Return the [X, Y] coordinate for the center point of the cell that contains the specified text.  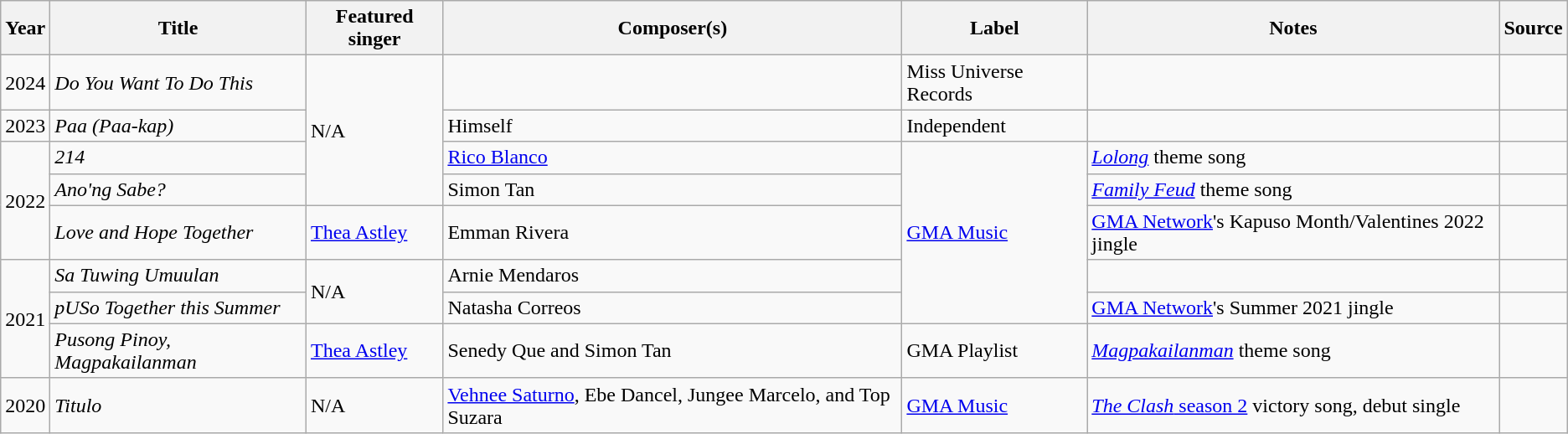
Year [25, 28]
Featured singer [374, 28]
Rico Blanco [673, 158]
Title [178, 28]
2021 [25, 318]
Do You Want To Do This [178, 82]
2020 [25, 406]
Label [995, 28]
Love and Hope Together [178, 233]
Himself [673, 126]
2024 [25, 82]
Arnie Mendaros [673, 276]
Natasha Correos [673, 307]
Lolong theme song [1293, 158]
Emman Rivera [673, 233]
Notes [1293, 28]
Paa (Paa-kap) [178, 126]
GMA Playlist [995, 350]
Simon Tan [673, 189]
Family Feud theme song [1293, 189]
Independent [995, 126]
Ano'ng Sabe? [178, 189]
Titulo [178, 406]
2022 [25, 201]
The Clash season 2 victory song, debut single [1293, 406]
Senedy Que and Simon Tan [673, 350]
GMA Network's Summer 2021 jingle [1293, 307]
GMA Network's Kapuso Month/Valentines 2022 jingle [1293, 233]
214 [178, 158]
2023 [25, 126]
pUSo Together this Summer [178, 307]
Sa Tuwing Umuulan [178, 276]
Pusong Pinoy, Magpakailanman [178, 350]
Source [1533, 28]
Vehnee Saturno, Ebe Dancel, Jungee Marcelo, and Top Suzara [673, 406]
Magpakailanman theme song [1293, 350]
Composer(s) [673, 28]
Miss Universe Records [995, 82]
